Pinpoint the cell where the given text exists, returning its (x, y) midpoint coordinate. 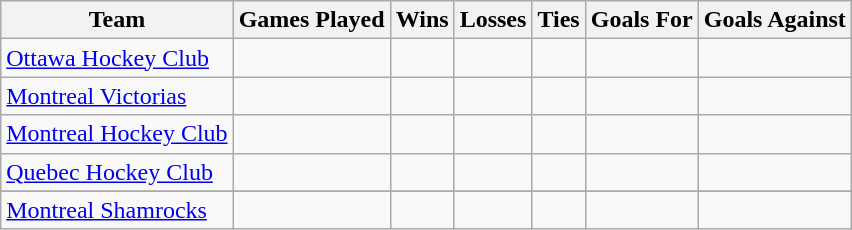
Montreal Hockey Club (117, 134)
Montreal Shamrocks (117, 210)
Goals Against (774, 20)
Quebec Hockey Club (117, 172)
Losses (493, 20)
Team (117, 20)
Montreal Victorias (117, 96)
Wins (422, 20)
Games Played (312, 20)
Goals For (642, 20)
Ottawa Hockey Club (117, 58)
Ties (558, 20)
